From the cell containing the given text, extract its center point as (x, y) coordinate. 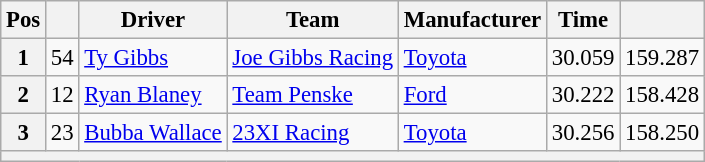
Pos (24, 20)
Driver (153, 20)
158.428 (662, 95)
23 (62, 133)
Ty Gibbs (153, 58)
30.222 (582, 95)
1 (24, 58)
Time (582, 20)
Joe Gibbs Racing (312, 58)
Team (312, 20)
158.250 (662, 133)
Team Penske (312, 95)
Ford (472, 95)
12 (62, 95)
23XI Racing (312, 133)
Ryan Blaney (153, 95)
54 (62, 58)
2 (24, 95)
Manufacturer (472, 20)
30.256 (582, 133)
3 (24, 133)
159.287 (662, 58)
Bubba Wallace (153, 133)
30.059 (582, 58)
